Extract the [X, Y] coordinate from the center of the cell holding the provided text.  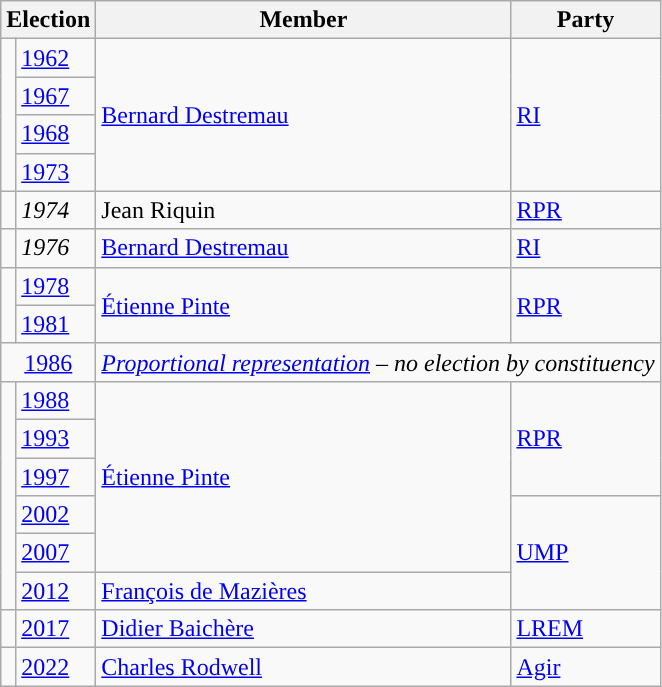
UMP [586, 553]
Proportional representation – no election by constituency [378, 362]
1968 [56, 134]
1973 [56, 172]
1988 [56, 400]
1997 [56, 477]
Charles Rodwell [304, 667]
2012 [56, 591]
2007 [56, 553]
2017 [56, 629]
Election [48, 20]
Jean Riquin [304, 210]
2022 [56, 667]
1974 [56, 210]
LREM [586, 629]
1962 [56, 58]
François de Mazières [304, 591]
1967 [56, 96]
1978 [56, 286]
1981 [56, 324]
Agir [586, 667]
Member [304, 20]
Didier Baichère [304, 629]
1976 [56, 248]
Party [586, 20]
2002 [56, 515]
1993 [56, 438]
1986 [48, 362]
